For the text-containing cell, return its midpoint in [x, y] coordinate format. 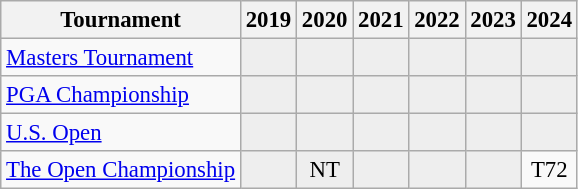
The Open Championship [121, 170]
PGA Championship [121, 95]
U.S. Open [121, 133]
NT [325, 170]
2021 [381, 20]
2024 [549, 20]
2022 [437, 20]
Masters Tournament [121, 58]
Tournament [121, 20]
2019 [268, 20]
2020 [325, 20]
2023 [493, 20]
T72 [549, 170]
